Locate the cell with the specified text and output its (X, Y) center coordinate. 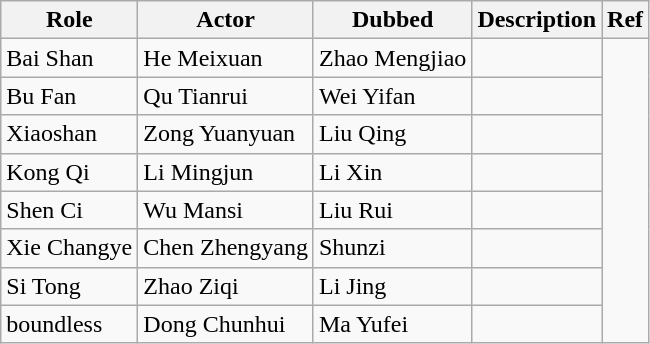
Zong Yuanyuan (226, 134)
Ma Yufei (392, 324)
Chen Zhengyang (226, 248)
Ref (626, 20)
Wu Mansi (226, 210)
Kong Qi (70, 172)
Role (70, 20)
Liu Rui (392, 210)
Xie Changye (70, 248)
Actor (226, 20)
Zhao Mengjiao (392, 58)
Wei Yifan (392, 96)
Description (537, 20)
Qu Tianrui (226, 96)
Shen Ci (70, 210)
Bu Fan (70, 96)
He Meixuan (226, 58)
Li Mingjun (226, 172)
Dong Chunhui (226, 324)
Dubbed (392, 20)
Zhao Ziqi (226, 286)
Bai Shan (70, 58)
Li Xin (392, 172)
boundless (70, 324)
Xiaoshan (70, 134)
Liu Qing (392, 134)
Shunzi (392, 248)
Si Tong (70, 286)
Li Jing (392, 286)
